Identify which cell holds the provided text, then report its [X, Y] central coordinate. 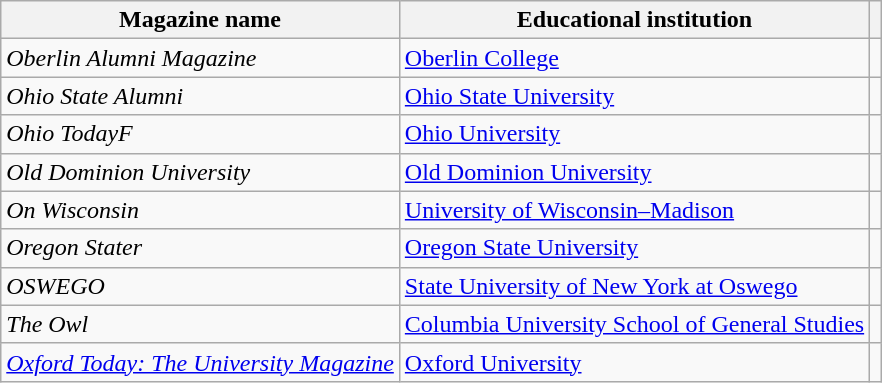
Educational institution [634, 20]
State University of New York at Oswego [634, 286]
Oxford Today: The University Magazine [200, 362]
Ohio University [634, 134]
Oregon State University [634, 248]
On Wisconsin [200, 210]
Magazine name [200, 20]
Ohio State Alumni [200, 96]
Ohio TodayF [200, 134]
Oberlin College [634, 58]
Columbia University School of General Studies [634, 324]
The Owl [200, 324]
OSWEGO [200, 286]
Oberlin Alumni Magazine [200, 58]
Oxford University [634, 362]
Ohio State University [634, 96]
University of Wisconsin–Madison [634, 210]
Oregon Stater [200, 248]
